Find where the given text appears and provide that cell's center as [X, Y] coordinate. 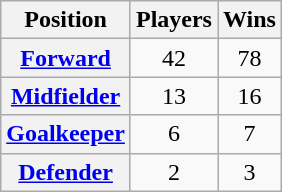
Forward [66, 58]
3 [250, 172]
Players [174, 20]
16 [250, 96]
13 [174, 96]
78 [250, 58]
Position [66, 20]
2 [174, 172]
Goalkeeper [66, 134]
6 [174, 134]
Wins [250, 20]
Midfielder [66, 96]
Defender [66, 172]
7 [250, 134]
42 [174, 58]
